Provide the (X, Y) coordinate of the cell's center where the given text is located.  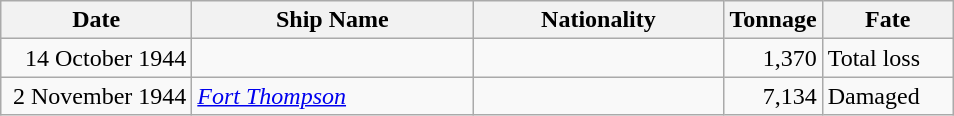
Fate (888, 20)
Date (96, 20)
Tonnage (773, 20)
Damaged (888, 96)
Ship Name (332, 20)
2 November 1944 (96, 96)
14 October 1944 (96, 58)
Nationality (598, 20)
Total loss (888, 58)
1,370 (773, 58)
7,134 (773, 96)
Fort Thompson (332, 96)
